Detect which cell encompasses the target text, then output its (x, y) center coordinate. 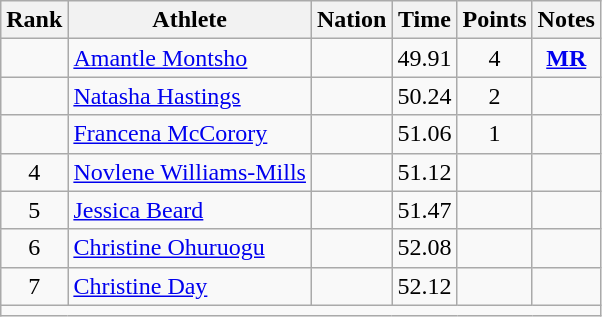
1 (494, 134)
50.24 (424, 96)
2 (494, 96)
51.47 (424, 210)
6 (34, 248)
Nation (351, 20)
Time (424, 20)
MR (566, 58)
Natasha Hastings (190, 96)
51.12 (424, 172)
Francena McCorory (190, 134)
Jessica Beard (190, 210)
Amantle Montsho (190, 58)
51.06 (424, 134)
5 (34, 210)
Points (494, 20)
52.08 (424, 248)
Christine Ohuruogu (190, 248)
Rank (34, 20)
Notes (566, 20)
Novlene Williams-Mills (190, 172)
7 (34, 286)
Athlete (190, 20)
52.12 (424, 286)
49.91 (424, 58)
Christine Day (190, 286)
